Detect which cell encompasses the target text, then output its [x, y] center coordinate. 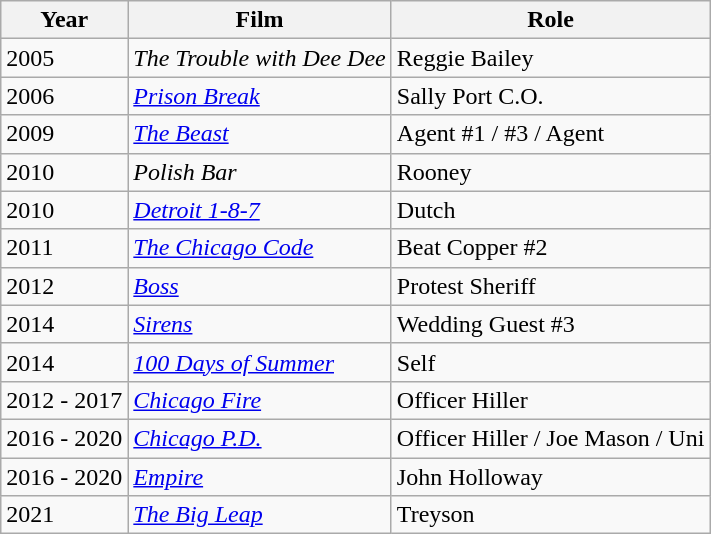
2012 - 2017 [64, 400]
2009 [64, 134]
Agent #1 / #3 / Agent [550, 134]
Self [550, 362]
Treyson [550, 515]
The Beast [260, 134]
Officer Hiller [550, 400]
2006 [64, 96]
Role [550, 20]
Detroit 1-8-7 [260, 210]
Prison Break [260, 96]
The Trouble with Dee Dee [260, 58]
Polish Bar [260, 172]
Dutch [550, 210]
Year [64, 20]
Empire [260, 477]
2011 [64, 248]
2021 [64, 515]
Rooney [550, 172]
Beat Copper #2 [550, 248]
2012 [64, 286]
Sirens [260, 324]
Reggie Bailey [550, 58]
Wedding Guest #3 [550, 324]
Sally Port C.O. [550, 96]
Officer Hiller / Joe Mason / Uni [550, 438]
John Holloway [550, 477]
Chicago Fire [260, 400]
Film [260, 20]
The Big Leap [260, 515]
Protest Sheriff [550, 286]
2005 [64, 58]
The Chicago Code [260, 248]
100 Days of Summer [260, 362]
Boss [260, 286]
Chicago P.D. [260, 438]
